Detect which cell encompasses the target text, then output its [X, Y] center coordinate. 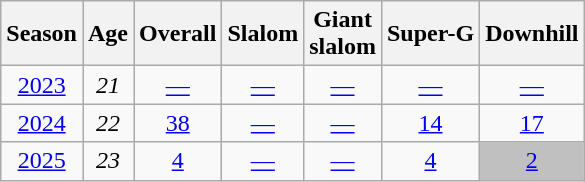
21 [108, 85]
38 [178, 123]
14 [430, 123]
2023 [42, 85]
2024 [42, 123]
Downhill [532, 34]
Giantslalom [343, 34]
Season [42, 34]
17 [532, 123]
Overall [178, 34]
Age [108, 34]
Slalom [263, 34]
23 [108, 161]
Super-G [430, 34]
2 [532, 161]
2025 [42, 161]
22 [108, 123]
